From the cell containing the given text, extract its center point as (X, Y) coordinate. 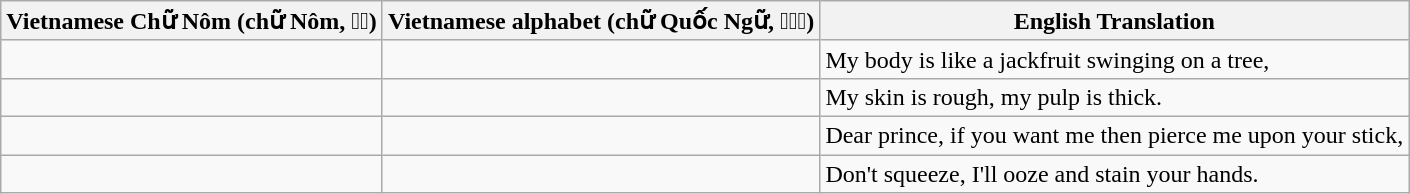
English Translation (1114, 21)
My skin is rough, my pulp is thick. (1114, 97)
Vietnamese Chữ Nôm (chữ Nôm, 𡨸喃) (192, 21)
Vietnamese alphabet (chữ Quốc Ngữ, 𡨸國語) (600, 21)
Dear prince, if you want me then pierce me upon your stick, (1114, 135)
My body is like a jackfruit swinging on a tree, (1114, 59)
Don't squeeze, I'll ooze and stain your hands. (1114, 173)
